Search for the cell housing the specified text and yield its [x, y] center coordinate. 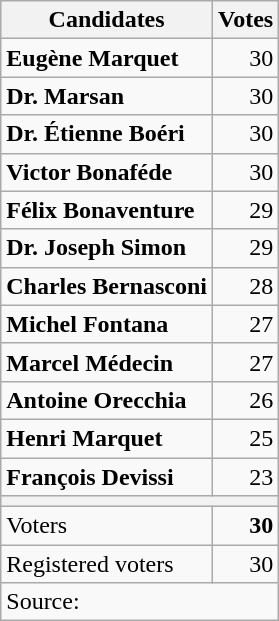
Votes [245, 20]
Charles Bernasconi [107, 286]
Source: [140, 602]
Voters [107, 526]
26 [245, 400]
Dr. Joseph Simon [107, 248]
25 [245, 438]
Antoine Orecchia [107, 400]
Michel Fontana [107, 324]
Registered voters [107, 564]
Dr. Marsan [107, 96]
Candidates [107, 20]
Félix Bonaventure [107, 210]
28 [245, 286]
Marcel Médecin [107, 362]
23 [245, 477]
François Devissi [107, 477]
Dr. Étienne Boéri [107, 134]
Victor Bonaféde [107, 172]
Eugène Marquet [107, 58]
Henri Marquet [107, 438]
